Provide the (X, Y) coordinate of the cell's center where the given text is located.  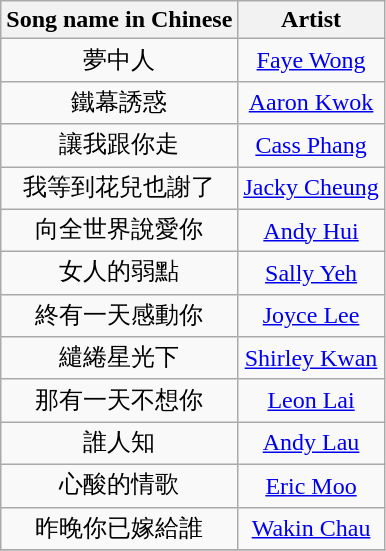
Eric Moo (311, 486)
Cass Phang (311, 146)
那有一天不想你 (120, 400)
終有一天感動你 (120, 316)
向全世界說愛你 (120, 230)
Shirley Kwan (311, 358)
我等到花兒也謝了 (120, 188)
鐵幕誘惑 (120, 102)
心酸的情歌 (120, 486)
讓我跟你走 (120, 146)
繾綣星光下 (120, 358)
Faye Wong (311, 60)
女人的弱點 (120, 274)
Artist (311, 20)
Wakin Chau (311, 528)
誰人知 (120, 444)
Andy Lau (311, 444)
Joyce Lee (311, 316)
Song name in Chinese (120, 20)
夢中人 (120, 60)
Sally Yeh (311, 274)
Andy Hui (311, 230)
Leon Lai (311, 400)
Jacky Cheung (311, 188)
昨晚你已嫁給誰 (120, 528)
Aaron Kwok (311, 102)
